Pinpoint the cell where the given text exists, returning its [x, y] midpoint coordinate. 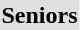
Seniors [40, 15]
